Capture the cell that displays the provided text and extract its (X, Y) central coordinate. 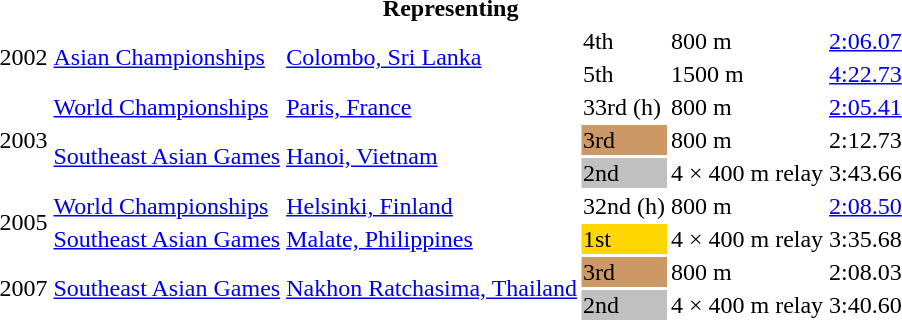
Colombo, Sri Lanka (432, 58)
5th (624, 74)
Nakhon Ratchasima, Thailand (432, 288)
33rd (h) (624, 107)
1st (624, 239)
1500 m (746, 74)
Hanoi, Vietnam (432, 156)
Helsinki, Finland (432, 206)
Malate, Philippines (432, 239)
4th (624, 41)
32nd (h) (624, 206)
Asian Championships (167, 58)
Paris, France (432, 107)
